Detect which cell encompasses the target text, then output its (x, y) center coordinate. 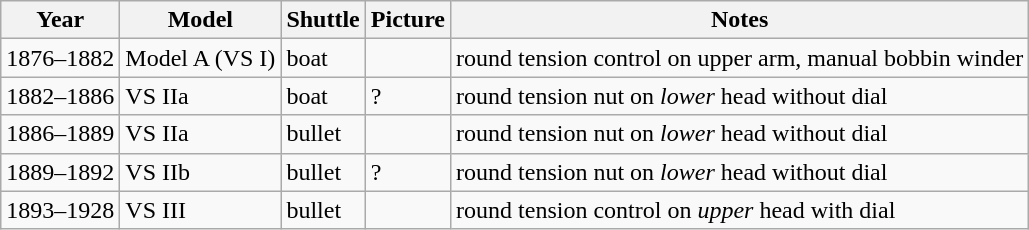
Picture (408, 20)
Model A (VS I) (200, 58)
Notes (740, 20)
round tension control on upper head with dial (740, 210)
1886–1889 (60, 134)
Year (60, 20)
1876–1882 (60, 58)
VS III (200, 210)
VS IIb (200, 172)
1893–1928 (60, 210)
Shuttle (323, 20)
round tension control on upper arm, manual bobbin winder (740, 58)
Model (200, 20)
1889–1892 (60, 172)
1882–1886 (60, 96)
